Determine the (X, Y) coordinate at the center of the cell enclosing the given text.  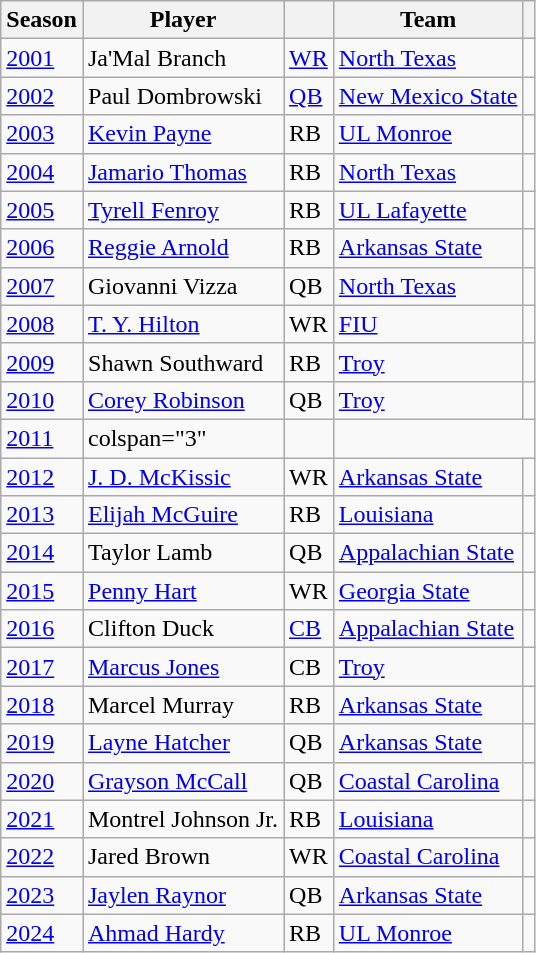
Marcus Jones (182, 667)
Jamario Thomas (182, 172)
J. D. McKissic (182, 477)
Clifton Duck (182, 629)
2022 (42, 857)
2015 (42, 591)
T. Y. Hilton (182, 324)
Penny Hart (182, 591)
2011 (42, 438)
2001 (42, 58)
Marcel Murray (182, 705)
colspan="3" (182, 438)
Grayson McCall (182, 781)
2024 (42, 933)
UL Lafayette (428, 210)
FIU (428, 324)
2006 (42, 248)
Jared Brown (182, 857)
2020 (42, 781)
2002 (42, 96)
Shawn Southward (182, 362)
2017 (42, 667)
2009 (42, 362)
2016 (42, 629)
Layne Hatcher (182, 743)
2008 (42, 324)
Jaylen Raynor (182, 895)
Kevin Payne (182, 134)
2013 (42, 515)
2004 (42, 172)
Georgia State (428, 591)
Player (182, 20)
Season (42, 20)
2003 (42, 134)
2012 (42, 477)
2005 (42, 210)
Taylor Lamb (182, 553)
Ahmad Hardy (182, 933)
Ja'Mal Branch (182, 58)
2018 (42, 705)
Reggie Arnold (182, 248)
2007 (42, 286)
New Mexico State (428, 96)
Elijah McGuire (182, 515)
Giovanni Vizza (182, 286)
Paul Dombrowski (182, 96)
2021 (42, 819)
2023 (42, 895)
Montrel Johnson Jr. (182, 819)
Tyrell Fenroy (182, 210)
2014 (42, 553)
2010 (42, 400)
2019 (42, 743)
Corey Robinson (182, 400)
Team (428, 20)
